Identify which cell holds the provided text, then report its (x, y) central coordinate. 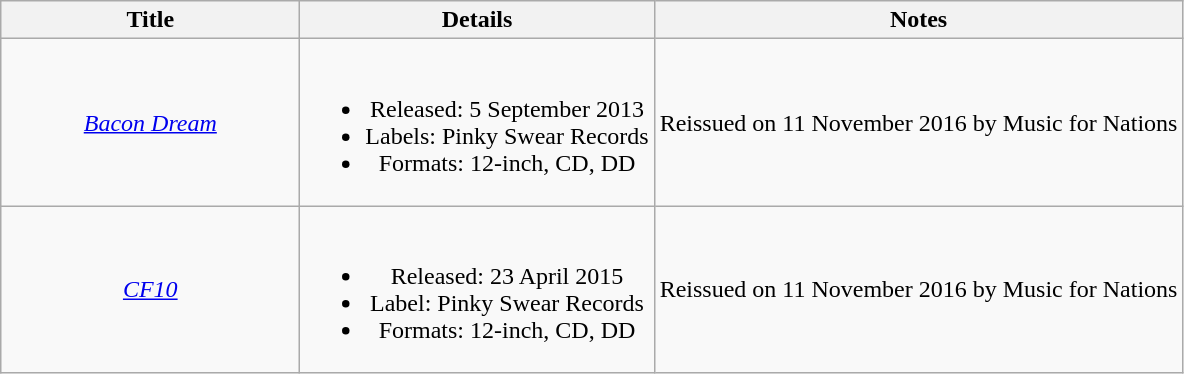
Details (477, 20)
Title (150, 20)
Released: 23 April 2015Label: Pinky Swear RecordsFormats: 12-inch, CD, DD (477, 290)
Bacon Dream (150, 122)
Released: 5 September 2013Labels: Pinky Swear RecordsFormats: 12-inch, CD, DD (477, 122)
CF10 (150, 290)
Notes (918, 20)
